Detect which cell encompasses the target text, then output its (x, y) center coordinate. 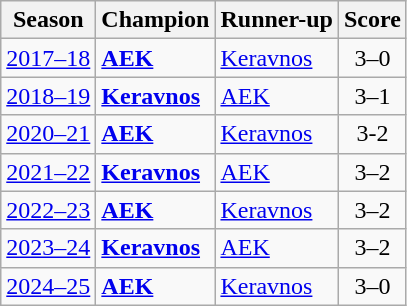
2024–25 (48, 286)
Score (372, 20)
2021–22 (48, 172)
2023–24 (48, 248)
2020–21 (48, 134)
2022–23 (48, 210)
2017–18 (48, 58)
2018–19 (48, 96)
3-2 (372, 134)
3–1 (372, 96)
Champion (156, 20)
Runner-up (277, 20)
Season (48, 20)
